Provide the (x, y) coordinate of the cell's center where the given text is located.  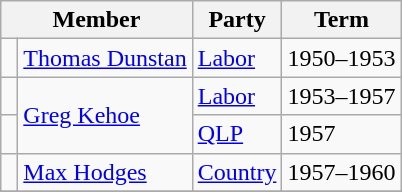
Member (96, 20)
1957 (342, 134)
Term (342, 20)
Max Hodges (105, 172)
Greg Kehoe (105, 115)
Country (237, 172)
1953–1957 (342, 96)
1957–1960 (342, 172)
Thomas Dunstan (105, 58)
QLP (237, 134)
1950–1953 (342, 58)
Party (237, 20)
